Identify which cell holds the provided text, then report its [x, y] central coordinate. 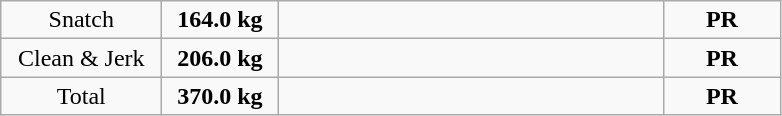
164.0 kg [220, 20]
206.0 kg [220, 58]
Snatch [82, 20]
370.0 kg [220, 96]
Clean & Jerk [82, 58]
Total [82, 96]
